Return (X, Y) of the center of cell containing provided text 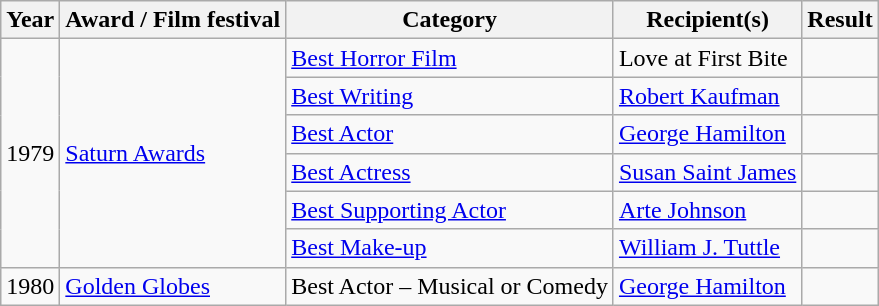
Award / Film festival (173, 20)
Arte Johnson (707, 210)
Result (840, 20)
Recipient(s) (707, 20)
Best Actor – Musical or Comedy (450, 286)
Category (450, 20)
1979 (30, 153)
Best Horror Film (450, 58)
1980 (30, 286)
Best Actress (450, 172)
Best Writing (450, 96)
Saturn Awards (173, 153)
Susan Saint James (707, 172)
William J. Tuttle (707, 248)
Best Actor (450, 134)
Robert Kaufman (707, 96)
Best Make-up (450, 248)
Year (30, 20)
Golden Globes (173, 286)
Love at First Bite (707, 58)
Best Supporting Actor (450, 210)
